Find where the given text appears and provide that cell's center as (x, y) coordinate. 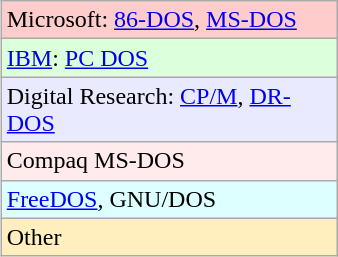
Digital Research: CP/M, DR-DOS (169, 110)
IBM: PC DOS (169, 58)
Other (169, 237)
Compaq MS-DOS (169, 161)
Microsoft: 86-DOS, MS-DOS (169, 20)
FreeDOS, GNU/DOS (169, 199)
